Detect which cell encompasses the target text, then output its [X, Y] center coordinate. 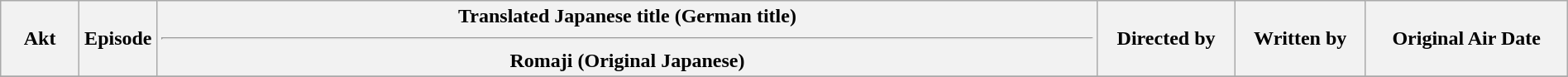
Written by [1300, 39]
Directed by [1166, 39]
Episode [117, 39]
Akt [40, 39]
Original Air Date [1466, 39]
Translated Japanese title (German title)Romaji (Original Japanese) [627, 39]
